Capture the cell that displays the provided text and extract its [x, y] central coordinate. 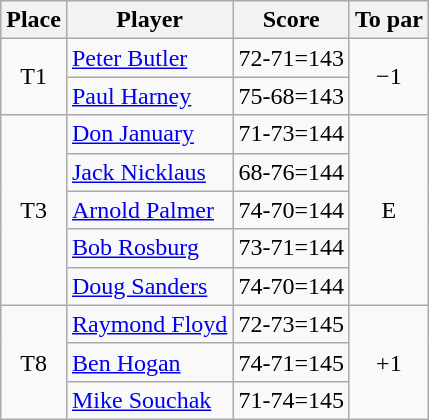
E [388, 210]
Jack Nicklaus [149, 172]
−1 [388, 77]
Paul Harney [149, 96]
72-73=145 [292, 324]
Ben Hogan [149, 362]
75-68=143 [292, 96]
71-74=145 [292, 400]
T3 [34, 210]
To par [388, 20]
Don January [149, 134]
Doug Sanders [149, 286]
T1 [34, 77]
72-71=143 [292, 58]
Score [292, 20]
Raymond Floyd [149, 324]
Peter Butler [149, 58]
Mike Souchak [149, 400]
Player [149, 20]
68-76=144 [292, 172]
Arnold Palmer [149, 210]
Bob Rosburg [149, 248]
T8 [34, 362]
Place [34, 20]
74-71=145 [292, 362]
73-71=144 [292, 248]
+1 [388, 362]
71-73=144 [292, 134]
